Determine the [x, y] coordinate at the center of the cell enclosing the given text.  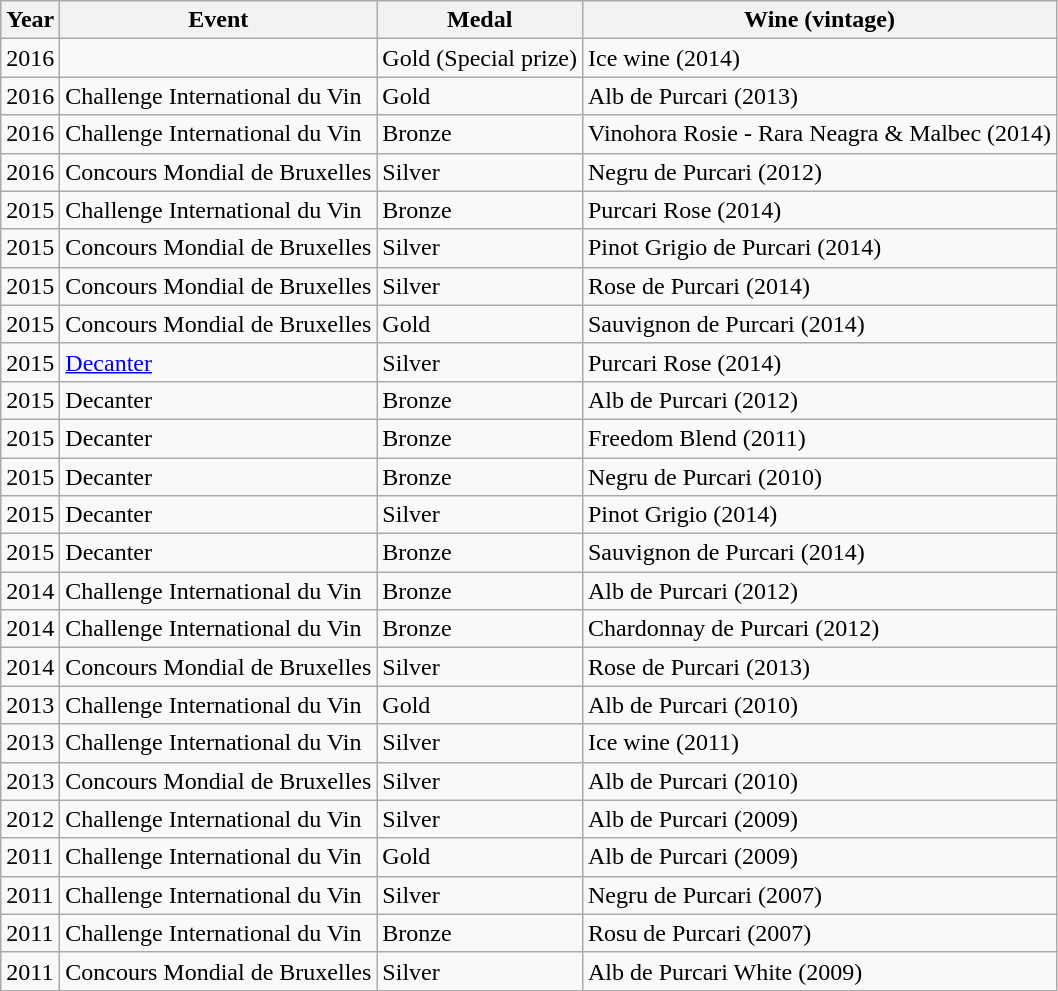
2012 [30, 819]
Chardonnay de Purcari (2012) [819, 629]
Event [218, 20]
Negru de Purcari (2007) [819, 895]
Ice wine (2014) [819, 58]
Negru de Purcari (2012) [819, 172]
Rosu de Purcari (2007) [819, 933]
Wine (vintage) [819, 20]
Medal [480, 20]
Pinot Grigio (2014) [819, 515]
Freedom Blend (2011) [819, 438]
Vinohora Rosie - Rara Neagra & Malbec (2014) [819, 134]
Negru de Purcari (2010) [819, 477]
Ice wine (2011) [819, 743]
Pinot Grigio de Purcari (2014) [819, 248]
Alb de Purcari White (2009) [819, 971]
Gold (Special prize) [480, 58]
Year [30, 20]
Alb de Purcari (2013) [819, 96]
Rose de Purcari (2013) [819, 667]
Rose de Purcari (2014) [819, 286]
